Extract the (x, y) coordinate from the center of the cell holding the provided text.  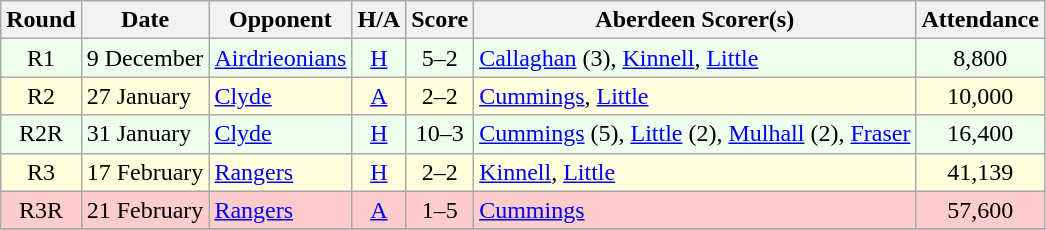
Cummings, Little (695, 96)
Callaghan (3), Kinnell, Little (695, 58)
R1 (41, 58)
10,000 (980, 96)
Aberdeen Scorer(s) (695, 20)
R3R (41, 210)
57,600 (980, 210)
Kinnell, Little (695, 172)
Opponent (280, 20)
Airdrieonians (280, 58)
H/A (379, 20)
27 January (145, 96)
8,800 (980, 58)
1–5 (440, 210)
10–3 (440, 134)
R2 (41, 96)
21 February (145, 210)
16,400 (980, 134)
Round (41, 20)
R3 (41, 172)
R2R (41, 134)
Attendance (980, 20)
Score (440, 20)
Cummings (5), Little (2), Mulhall (2), Fraser (695, 134)
17 February (145, 172)
9 December (145, 58)
5–2 (440, 58)
31 January (145, 134)
Date (145, 20)
41,139 (980, 172)
Cummings (695, 210)
